Provide the [X, Y] coordinate of the cell's center where the given text is located.  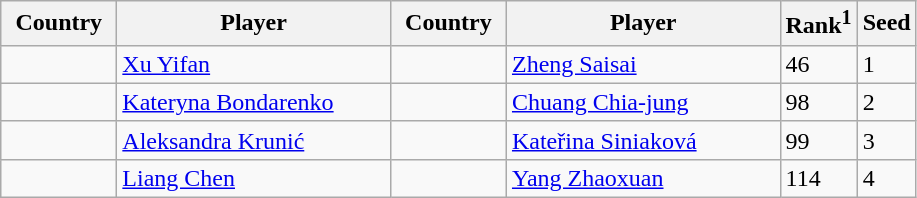
Yang Zhaoxuan [643, 178]
Xu Yifan [254, 64]
Rank1 [818, 24]
Liang Chen [254, 178]
3 [886, 140]
98 [818, 102]
2 [886, 102]
Aleksandra Krunić [254, 140]
Chuang Chia-jung [643, 102]
1 [886, 64]
4 [886, 178]
114 [818, 178]
Kateryna Bondarenko [254, 102]
Zheng Saisai [643, 64]
46 [818, 64]
Kateřina Siniaková [643, 140]
99 [818, 140]
Seed [886, 24]
